Locate the cell with the specified text and output its (x, y) center coordinate. 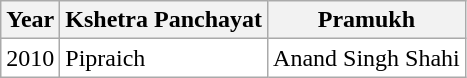
Anand Singh Shahi (367, 58)
Pramukh (367, 20)
Year (30, 20)
Pipraich (164, 58)
2010 (30, 58)
Kshetra Panchayat (164, 20)
